Scan for the cell matching the given text and deliver its (x, y) coordinate at center. 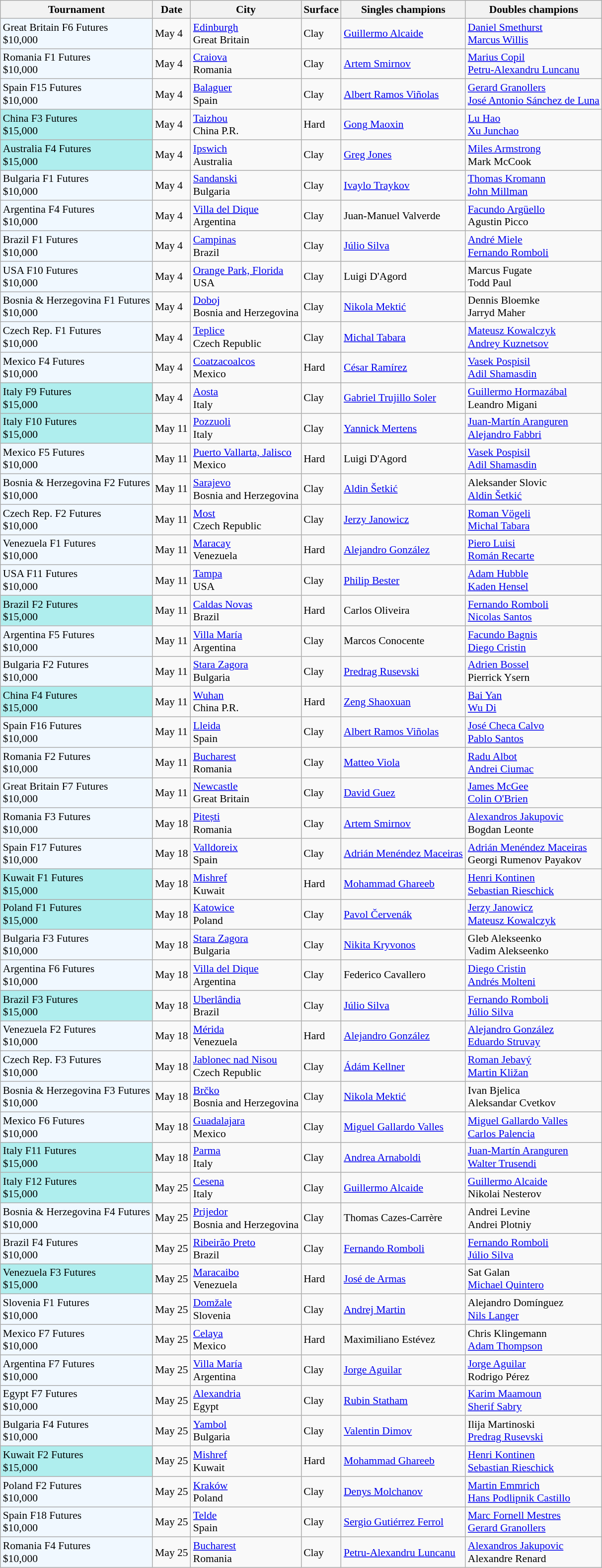
Guillermo Hormazábal Leandro Migani (533, 398)
Yannick Mertens (403, 428)
Italy F12 Futures$15,000 (76, 1188)
Fernando Romboli Nicolas Santos (533, 610)
KatowicePoland (246, 914)
Andrea Arnaboldi (403, 1157)
Surface (321, 9)
Aleksander Slovic Aldin Šetkić (533, 489)
Czech Rep. F3 Futures$10,000 (76, 1067)
Venezuela F2 Futures$10,000 (76, 1036)
James McGee Colin O'Brien (533, 793)
USA F11 Futures$10,000 (76, 580)
Kuwait F1 Futures$15,000 (76, 884)
Alexandros Jakupovic Bogdan Leonte (533, 823)
Bulgaria F1 Futures$10,000 (76, 185)
Argentina F6 Futures$10,000 (76, 975)
CesenaItaly (246, 1188)
Sat Galan Michael Quintero (533, 1279)
Date (172, 9)
Romania F3 Futures$10,000 (76, 823)
Alexandros Jakupovic Alexandre Renard (533, 1553)
Federico Cavallero (403, 975)
Predrag Rusevski (403, 671)
Gabriel Trujillo Soler (403, 398)
José de Armas (403, 1279)
Argentina F5 Futures$10,000 (76, 641)
CampinasBrazil (246, 247)
TampaUSA (246, 580)
Singles champions (403, 9)
Caldas NovasBrazil (246, 610)
Lu Hao Xu Junchao (533, 124)
Aldin Šetkić (403, 489)
David Guez (403, 793)
Marcus Fugate Todd Paul (533, 276)
Jerzy Janowicz (403, 520)
Romania F1 Futures$10,000 (76, 64)
PiteștiRomania (246, 823)
Nikita Kryvonos (403, 945)
CoatzacoalcosMexico (246, 368)
BrčkoBosnia and Herzegovina (246, 1096)
ParmaItaly (246, 1157)
Bosnia & Herzegovina F3 Futures$10,000 (76, 1096)
Mexico F4 Futures$10,000 (76, 368)
Karim Maamoun Sherif Sabry (533, 1401)
Brazil F2 Futures$15,000 (76, 610)
Mexico F5 Futures$10,000 (76, 459)
Radu Albot Andrei Ciumac (533, 762)
Juan-Martín Aranguren Walter Trusendi (533, 1157)
Bulgaria F4 Futures$10,000 (76, 1431)
Romania F2 Futures$10,000 (76, 762)
Jorge Aguilar (403, 1370)
Czech Rep. F2 Futures$10,000 (76, 520)
Ilija Martinoski Predrag Rusevski (533, 1431)
WuhanChina P.R. (246, 702)
Doubles champions (533, 9)
Jablonec nad NisouCzech Republic (246, 1067)
Argentina F4 Futures$10,000 (76, 216)
YambolBulgaria (246, 1431)
Valentin Dimov (403, 1431)
BalaguerSpain (246, 94)
Diego Cristin Andrés Molteni (533, 975)
Maximiliano Estévez (403, 1340)
Guillermo Alcaide Nikolai Nesterov (533, 1188)
Gerard Granollers José Antonio Sánchez de Luna (533, 94)
Sergio Gutiérrez Ferrol (403, 1522)
CelayaMexico (246, 1340)
Great Britain F6 Futures$10,000 (76, 34)
Tournament (76, 9)
EdinburghGreat Britain (246, 34)
Miles Armstrong Mark McCook (533, 155)
PrijedorBosnia and Herzegovina (246, 1219)
Ribeirão PretoBrazil (246, 1248)
Alejandro González Eduardo Struvay (533, 1036)
Andrei Levine Andrei Plotniy (533, 1219)
Philip Bester (403, 580)
DobojBosnia and Herzegovina (246, 307)
Mexico F6 Futures$10,000 (76, 1127)
SandanskiBulgaria (246, 185)
Matteo Viola (403, 762)
TeldeSpain (246, 1522)
Daniel Smethurst Marcus Willis (533, 34)
Bai Yan Wu Di (533, 702)
Bulgaria F2 Futures$10,000 (76, 671)
Egypt F7 Futures$10,000 (76, 1401)
USA F10 Futures$10,000 (76, 276)
Adam Hubble Kaden Hensel (533, 580)
Adrien Bossel Pierrick Ysern (533, 671)
Gong Maoxin (403, 124)
Poland F1 Futures$15,000 (76, 914)
Bosnia & Herzegovina F1 Futures$10,000 (76, 307)
Poland F2 Futures$10,000 (76, 1492)
SarajevoBosnia and Herzegovina (246, 489)
Jerzy Janowicz Mateusz Kowalczyk (533, 914)
Orange Park, FloridaUSA (246, 276)
Roman Jebavý Martin Kližan (533, 1067)
Spain F16 Futures$10,000 (76, 733)
MéridaVenezuela (246, 1036)
Michal Tabara (403, 337)
NewcastleGreat Britain (246, 793)
André Miele Fernando Romboli (533, 247)
Pavol Červenák (403, 914)
Marcos Conocente (403, 641)
César Ramírez (403, 368)
Venezuela F3 Futures$15,000 (76, 1279)
Petru-Alexandru Luncanu (403, 1553)
Thomas Kromann John Millman (533, 185)
Czech Rep. F1 Futures$10,000 (76, 337)
Spain F18 Futures$10,000 (76, 1522)
MostCzech Republic (246, 520)
Martin Emmrich Hans Podlipnik Castillo (533, 1492)
UberlândiaBrazil (246, 1006)
Bosnia & Herzegovina F4 Futures$10,000 (76, 1219)
China F3 Futures$15,000 (76, 124)
Carlos Oliveira (403, 610)
Adrián Menéndez Maceiras Georgi Rumenov Payakov (533, 854)
Bulgaria F3 Futures$10,000 (76, 945)
Fernando Romboli (403, 1248)
IpswichAustralia (246, 155)
Facundo Argüello Agustin Picco (533, 216)
Italy F10 Futures$15,000 (76, 428)
Great Britain F7 Futures$10,000 (76, 793)
Rubin Statham (403, 1401)
Adrián Menéndez Maceiras (403, 854)
AostaItaly (246, 398)
GuadalajaraMexico (246, 1127)
Denys Molchanov (403, 1492)
City (246, 9)
Brazil F3 Futures$15,000 (76, 1006)
José Checa Calvo Pablo Santos (533, 733)
ValldoreixSpain (246, 854)
Romania F4 Futures$10,000 (76, 1553)
Ádám Kellner (403, 1067)
Ivaylo Traykov (403, 185)
Jorge Aguilar Rodrigo Pérez (533, 1370)
Piero Luisi Román Recarte (533, 550)
Australia F4 Futures$15,000 (76, 155)
Brazil F1 Futures$10,000 (76, 247)
Roman Vögeli Michal Tabara (533, 520)
Gleb Alekseenko Vadim Alekseenko (533, 945)
Italy F11 Futures$15,000 (76, 1157)
AlexandriaEgypt (246, 1401)
Facundo Bagnis Diego Cristin (533, 641)
Mateusz Kowalczyk Andrey Kuznetsov (533, 337)
Kuwait F2 Futures$15,000 (76, 1461)
Juan-Martín Aranguren Alejandro Fabbri (533, 428)
Miguel Gallardo Valles Carlos Palencia (533, 1127)
Argentina F7 Futures$10,000 (76, 1370)
CraiovaRomania (246, 64)
MaracaiboVenezuela (246, 1279)
Spain F17 Futures$10,000 (76, 854)
MaracayVenezuela (246, 550)
Brazil F4 Futures$10,000 (76, 1248)
PozzuoliItaly (246, 428)
Mexico F7 Futures$10,000 (76, 1340)
LleidaSpain (246, 733)
Spain F15 Futures$10,000 (76, 94)
Marius Copil Petru-Alexandru Luncanu (533, 64)
Slovenia F1 Futures$10,000 (76, 1309)
TepliceCzech Republic (246, 337)
Juan-Manuel Valverde (403, 216)
Thomas Cazes-Carrère (403, 1219)
Andrej Martin (403, 1309)
Alejandro Domínguez Nils Langer (533, 1309)
Italy F9 Futures$15,000 (76, 398)
China F4 Futures$15,000 (76, 702)
KrakówPoland (246, 1492)
TaizhouChina P.R. (246, 124)
Miguel Gallardo Valles (403, 1127)
Puerto Vallarta, JaliscoMexico (246, 459)
Bosnia & Herzegovina F2 Futures$10,000 (76, 489)
Ivan Bjelica Aleksandar Cvetkov (533, 1096)
Venezuela F1 Futures$10,000 (76, 550)
Zeng Shaoxuan (403, 702)
Marc Fornell Mestres Gerard Granollers (533, 1522)
Chris Klingemann Adam Thompson (533, 1340)
DomžaleSlovenia (246, 1309)
Dennis Bloemke Jarryd Maher (533, 307)
Greg Jones (403, 155)
